Output the [X, Y] coordinate of the center of the cell containing the given text.  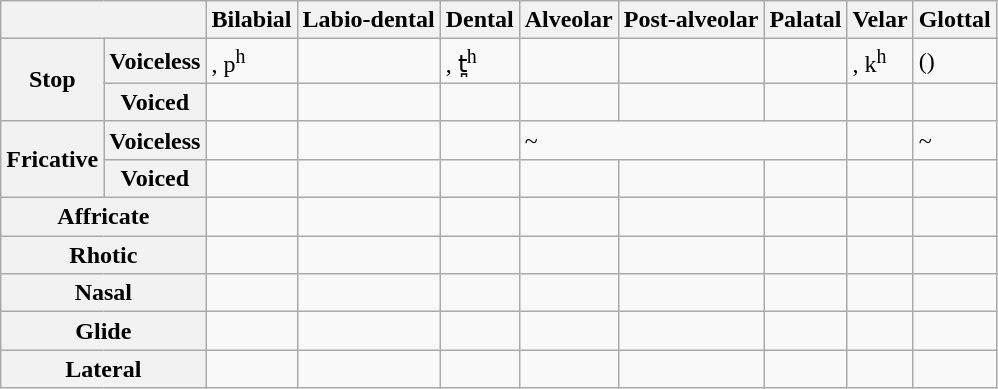
Post-alveolar [691, 20]
, ph [252, 62]
Nasal [104, 293]
Bilabial [252, 20]
Fricative [52, 159]
, kh [880, 62]
Affricate [104, 217]
Palatal [806, 20]
Labio-dental [368, 20]
Glide [104, 331]
Alveolar [568, 20]
Velar [880, 20]
Dental [480, 20]
Glottal [954, 20]
Lateral [104, 369]
Stop [52, 80]
, t̪h [480, 62]
Rhotic [104, 255]
() [954, 62]
